Scan for the cell matching the given text and deliver its (x, y) coordinate at center. 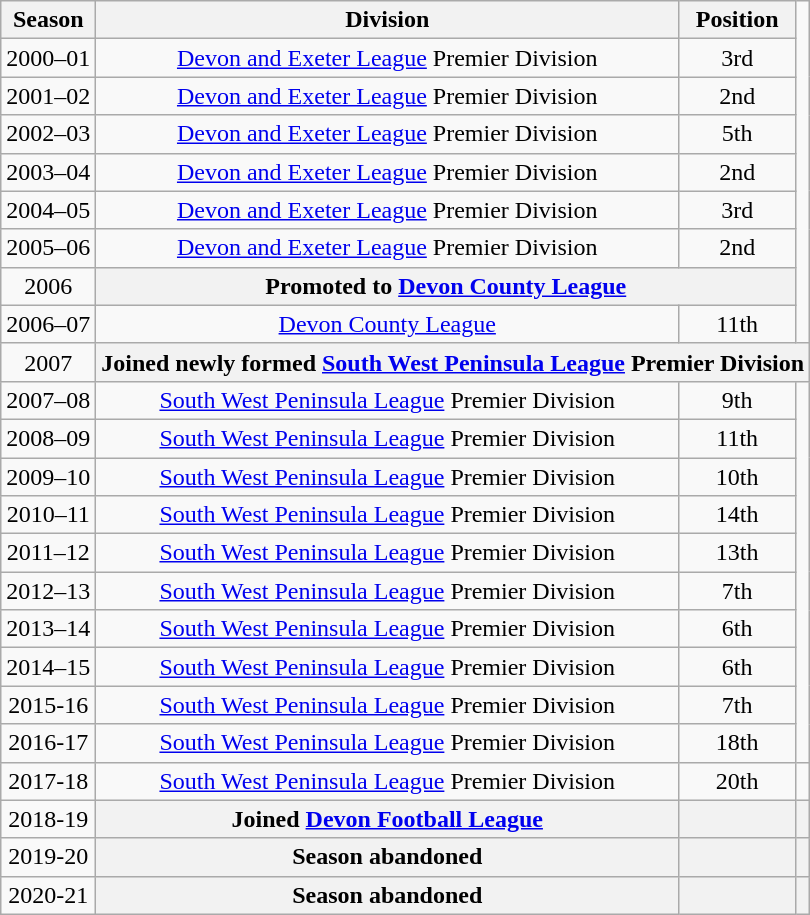
2007 (48, 362)
Joined newly formed South West Peninsula League Premier Division (453, 362)
2001–02 (48, 96)
2000–01 (48, 58)
2012–13 (48, 591)
20th (738, 781)
2013–14 (48, 629)
Season (48, 20)
Position (738, 20)
2017-18 (48, 781)
2020-21 (48, 895)
Division (388, 20)
Joined Devon Football League (388, 819)
2005–06 (48, 248)
Promoted to Devon County League (446, 286)
2004–05 (48, 210)
2010–11 (48, 515)
10th (738, 477)
2007–08 (48, 400)
Devon County League (388, 324)
2003–04 (48, 172)
2018-19 (48, 819)
2014–15 (48, 667)
2008–09 (48, 438)
5th (738, 134)
2015-16 (48, 705)
2011–12 (48, 553)
2016-17 (48, 743)
13th (738, 553)
9th (738, 400)
2009–10 (48, 477)
2019-20 (48, 857)
2002–03 (48, 134)
2006 (48, 286)
2006–07 (48, 324)
14th (738, 515)
18th (738, 743)
